Capture the cell that displays the provided text and extract its (x, y) central coordinate. 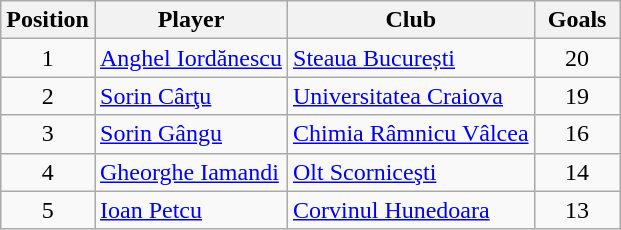
Ioan Petcu (190, 210)
19 (577, 96)
3 (48, 134)
1 (48, 58)
Chimia Râmnicu Vâlcea (412, 134)
16 (577, 134)
Position (48, 20)
20 (577, 58)
Sorin Cârţu (190, 96)
Club (412, 20)
Olt Scorniceşti (412, 172)
13 (577, 210)
Corvinul Hunedoara (412, 210)
Player (190, 20)
14 (577, 172)
5 (48, 210)
Steaua București (412, 58)
2 (48, 96)
Universitatea Craiova (412, 96)
4 (48, 172)
Goals (577, 20)
Sorin Gângu (190, 134)
Gheorghe Iamandi (190, 172)
Anghel Iordănescu (190, 58)
